Pinpoint the cell where the given text exists, returning its [x, y] midpoint coordinate. 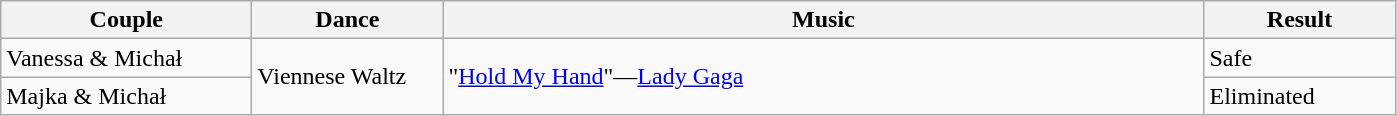
Couple [126, 20]
Dance [348, 20]
Safe [1300, 58]
Music [824, 20]
Result [1300, 20]
"Hold My Hand"—Lady Gaga [824, 77]
Majka & Michał [126, 96]
Viennese Waltz [348, 77]
Vanessa & Michał [126, 58]
Eliminated [1300, 96]
